Search for the cell housing the specified text and yield its (X, Y) center coordinate. 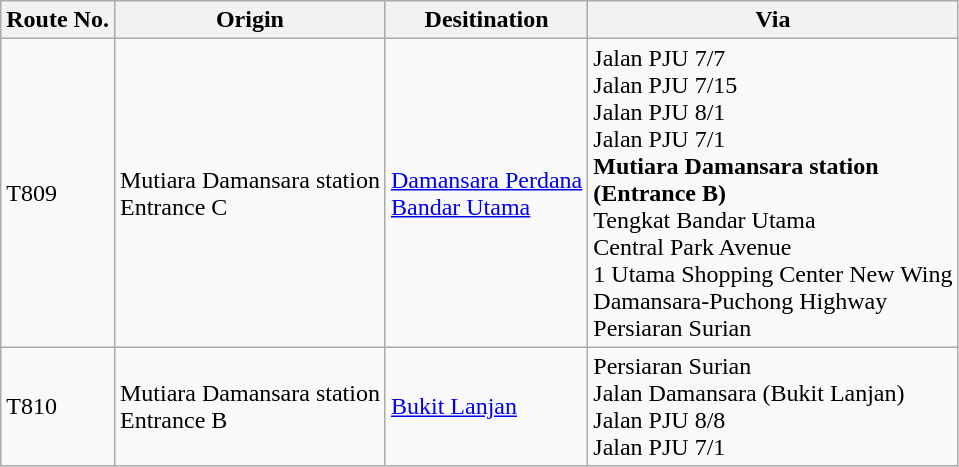
T810 (58, 406)
Bukit Lanjan (486, 406)
Via (773, 20)
Mutiara Damansara station Entrance C (250, 193)
Damansara Perdana Bandar Utama (486, 193)
Origin (250, 20)
Mutiara Damansara station Entrance B (250, 406)
Persiaran Surian Jalan Damansara (Bukit Lanjan) Jalan PJU 8/8 Jalan PJU 7/1 (773, 406)
Route No. (58, 20)
T809 (58, 193)
Desitination (486, 20)
